From the cell containing the given text, extract its center point as (x, y) coordinate. 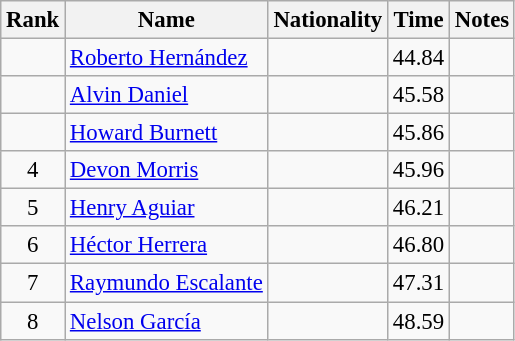
45.86 (419, 133)
Roberto Hernández (167, 58)
47.31 (419, 283)
Rank (33, 20)
48.59 (419, 321)
Nationality (328, 20)
Howard Burnett (167, 133)
Héctor Herrera (167, 245)
6 (33, 245)
Devon Morris (167, 170)
7 (33, 283)
46.21 (419, 208)
Alvin Daniel (167, 95)
5 (33, 208)
46.80 (419, 245)
Time (419, 20)
Raymundo Escalante (167, 283)
Notes (482, 20)
Name (167, 20)
Henry Aguiar (167, 208)
44.84 (419, 58)
45.96 (419, 170)
8 (33, 321)
Nelson García (167, 321)
45.58 (419, 95)
4 (33, 170)
